Extract the (x, y) coordinate from the center of the cell holding the provided text.  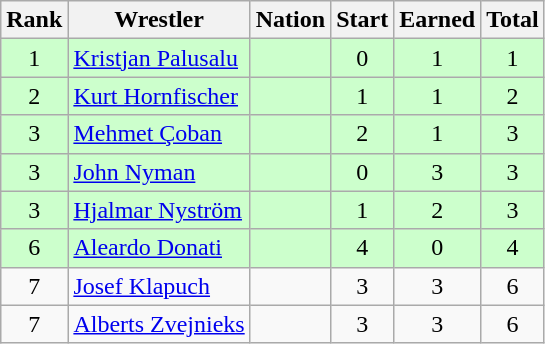
Alberts Zvejnieks (159, 324)
Mehmet Çoban (159, 134)
John Nyman (159, 172)
Start (362, 20)
Earned (438, 20)
Kurt Hornfischer (159, 96)
Rank (34, 20)
Wrestler (159, 20)
Aleardo Donati (159, 248)
Josef Klapuch (159, 286)
Nation (290, 20)
Total (513, 20)
Hjalmar Nyström (159, 210)
Kristjan Palusalu (159, 58)
